Provide the [x, y] coordinate of the cell's center where the given text is located.  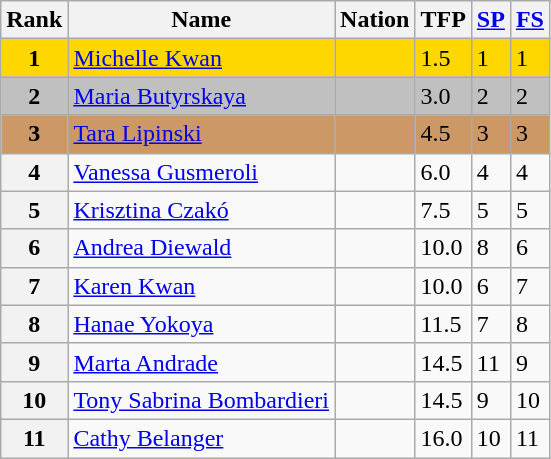
4.5 [443, 134]
16.0 [443, 438]
Hanae Yokoya [202, 324]
Name [202, 20]
Krisztina Czakó [202, 210]
6.0 [443, 172]
Cathy Belanger [202, 438]
1.5 [443, 58]
FS [530, 20]
TFP [443, 20]
SP [490, 20]
Nation [375, 20]
Karen Kwan [202, 286]
Andrea Diewald [202, 248]
7.5 [443, 210]
Marta Andrade [202, 362]
Tony Sabrina Bombardieri [202, 400]
3.0 [443, 96]
Tara Lipinski [202, 134]
Vanessa Gusmeroli [202, 172]
11.5 [443, 324]
Rank [34, 20]
Michelle Kwan [202, 58]
Maria Butyrskaya [202, 96]
